Pinpoint the cell where the given text exists, returning its [x, y] midpoint coordinate. 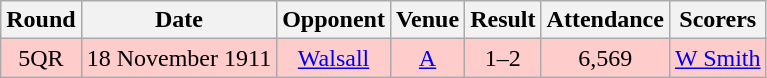
6,569 [605, 58]
18 November 1911 [178, 58]
5QR [41, 58]
W Smith [718, 58]
Date [178, 20]
1–2 [503, 58]
A [427, 58]
Opponent [334, 20]
Walsall [334, 58]
Attendance [605, 20]
Scorers [718, 20]
Round [41, 20]
Venue [427, 20]
Result [503, 20]
